Return [X, Y] of the center of cell containing provided text 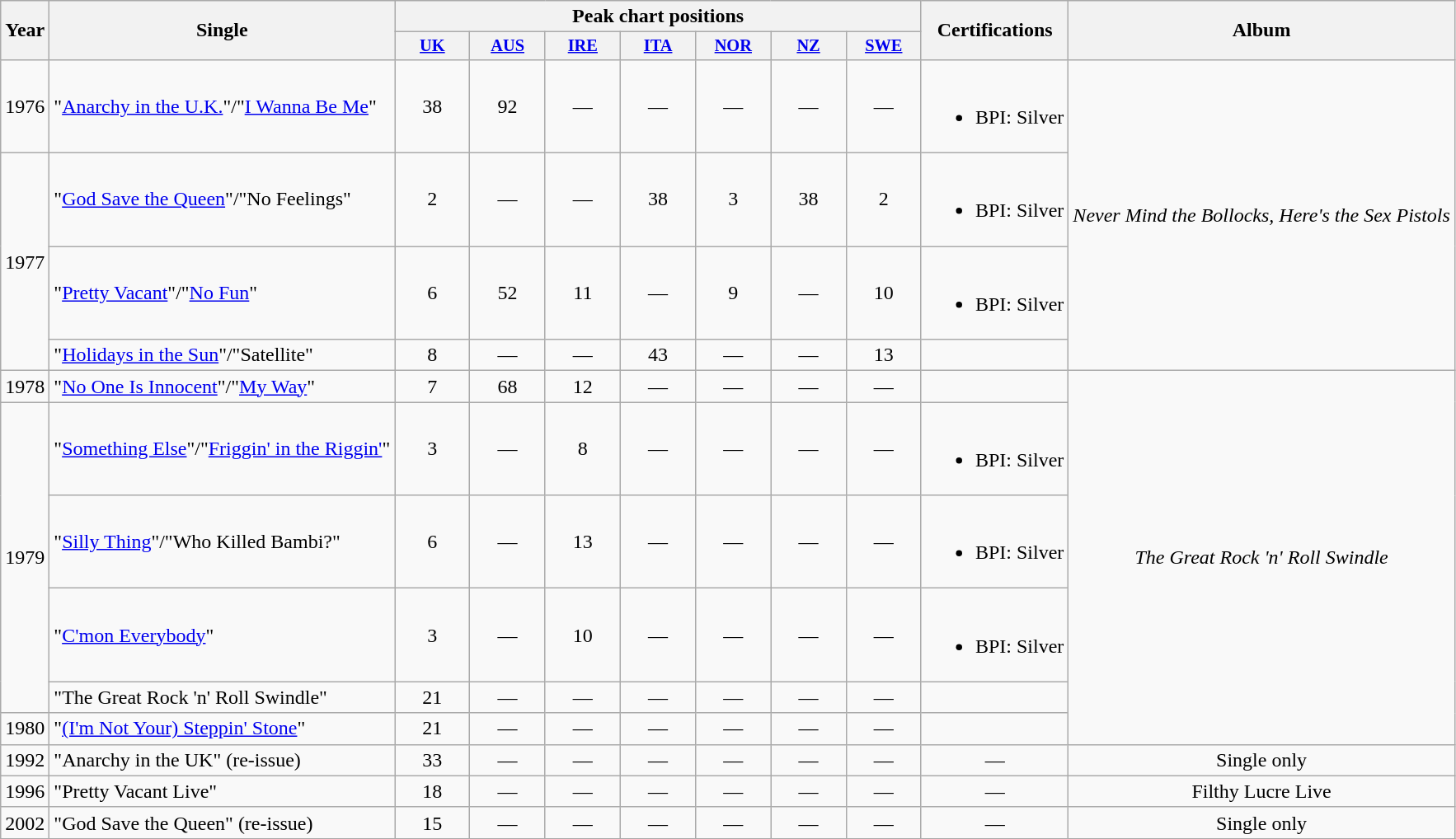
"Holidays in the Sun"/"Satellite" [223, 355]
"God Save the Queen" (re-issue) [223, 823]
Filthy Lucre Live [1261, 791]
1976 [25, 105]
68 [508, 387]
"Something Else"/"Friggin' in the Riggin'" [223, 448]
1980 [25, 729]
ITA [658, 46]
NZ [808, 46]
9 [734, 293]
33 [432, 760]
"C'mon Everybody" [223, 635]
1996 [25, 791]
"Anarchy in the UK" (re-issue) [223, 760]
IRE [582, 46]
Never Mind the Bollocks, Here's the Sex Pistols [1261, 214]
Album [1261, 30]
43 [658, 355]
SWE [884, 46]
"Pretty Vacant"/"No Fun" [223, 293]
The Great Rock 'n' Roll Swindle [1261, 557]
15 [432, 823]
1992 [25, 760]
1979 [25, 557]
Year [25, 30]
NOR [734, 46]
"God Save the Queen"/"No Feelings" [223, 199]
"No One Is Innocent"/"My Way" [223, 387]
12 [582, 387]
"Pretty Vacant Live" [223, 791]
Single [223, 30]
2002 [25, 823]
Peak chart positions [658, 16]
AUS [508, 46]
"The Great Rock 'n' Roll Swindle" [223, 697]
92 [508, 105]
11 [582, 293]
1978 [25, 387]
18 [432, 791]
Certifications [994, 30]
"Silly Thing"/"Who Killed Bambi?" [223, 542]
UK [432, 46]
"(I'm Not Your) Steppin' Stone" [223, 729]
52 [508, 293]
7 [432, 387]
1977 [25, 262]
"Anarchy in the U.K."/"I Wanna Be Me" [223, 105]
